Output the [X, Y] coordinate of the center of the cell containing the given text.  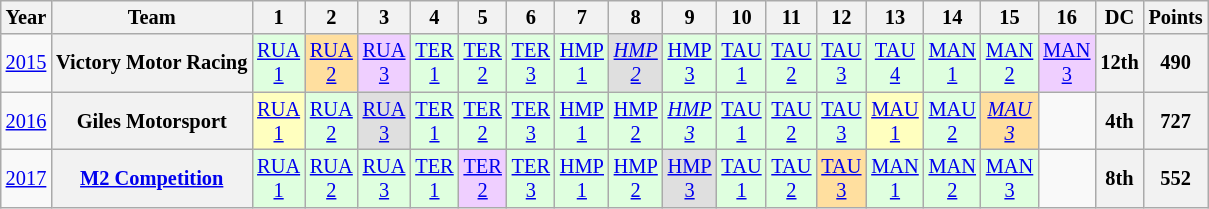
2017 [26, 178]
8 [636, 17]
15 [1010, 17]
2015 [26, 63]
TAU4 [894, 63]
Year [26, 17]
490 [1176, 63]
9 [690, 17]
M2 Competition [152, 178]
727 [1176, 121]
4 [434, 17]
MAU2 [952, 121]
Giles Motorsport [152, 121]
Points [1176, 17]
4th [1119, 121]
552 [1176, 178]
16 [1066, 17]
13 [894, 17]
8th [1119, 178]
10 [742, 17]
12 [841, 17]
2 [332, 17]
2016 [26, 121]
12th [1119, 63]
14 [952, 17]
1 [278, 17]
Victory Motor Racing [152, 63]
MAU3 [1010, 121]
DC [1119, 17]
3 [384, 17]
6 [531, 17]
11 [791, 17]
MAU1 [894, 121]
5 [483, 17]
Team [152, 17]
7 [582, 17]
